Scan for the cell matching the given text and deliver its (x, y) coordinate at center. 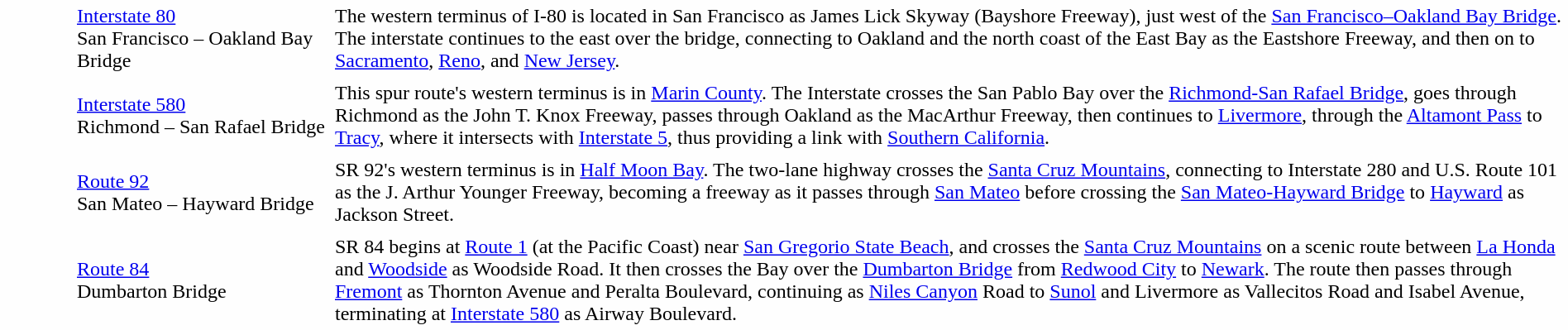
Interstate 580Richmond – San Rafael Bridge (201, 116)
Route 92San Mateo – Hayward Bridge (201, 192)
Route 84Dumbarton Bridge (201, 280)
Interstate 80San Francisco – Oakland Bay Bridge (201, 38)
